Extract the [X, Y] coordinate from the center of the cell holding the provided text.  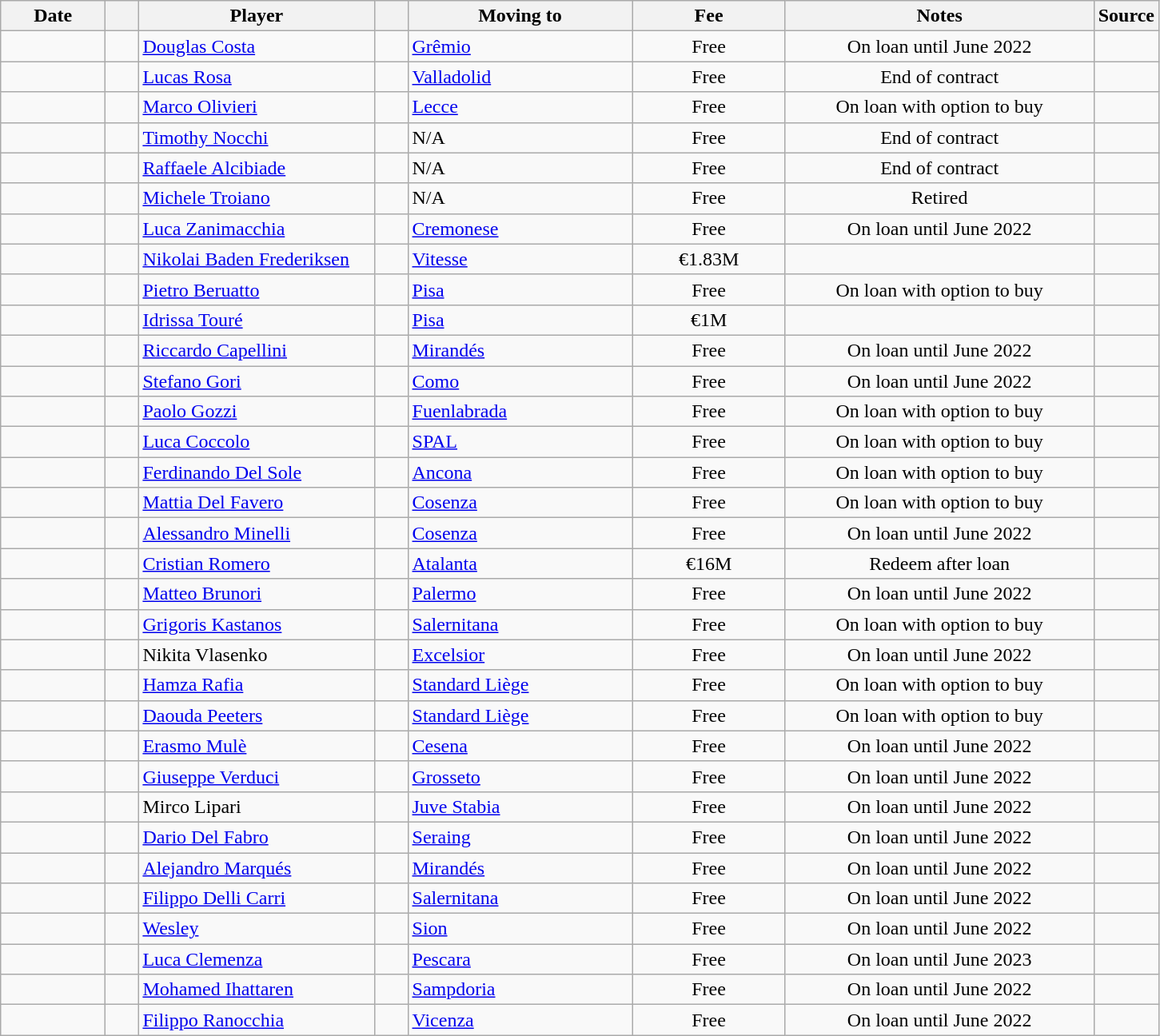
Notes [939, 16]
Stefano Gori [257, 381]
Retired [939, 198]
Michele Troiano [257, 198]
Redeem after loan [939, 564]
Atalanta [520, 564]
Idrissa Touré [257, 320]
Fuenlabrada [520, 412]
Douglas Costa [257, 46]
Dario Del Fabro [257, 837]
€1.83M [708, 259]
Riccardo Capellini [257, 350]
Juve Stabia [520, 807]
Sampdoria [520, 990]
Filippo Delli Carri [257, 899]
Luca Clemenza [257, 959]
Matteo Brunori [257, 594]
Lucas Rosa [257, 77]
Seraing [520, 837]
Hamza Rafia [257, 685]
Vicenza [520, 1020]
Mattia Del Favero [257, 503]
Nikolai Baden Frederiksen [257, 259]
Filippo Ranocchia [257, 1020]
Luca Zanimacchia [257, 229]
Raffaele Alcibiade [257, 168]
Cristian Romero [257, 564]
Ancona [520, 472]
SPAL [520, 442]
Player [257, 16]
€1M [708, 320]
Cesena [520, 746]
Mohamed Ihattaren [257, 990]
Mirco Lipari [257, 807]
Grosseto [520, 776]
Wesley [257, 929]
Giuseppe Verduci [257, 776]
Erasmo Mulè [257, 746]
On loan until June 2023 [939, 959]
Moving to [520, 16]
Source [1126, 16]
Cremonese [520, 229]
Vitesse [520, 259]
Ferdinando Del Sole [257, 472]
Valladolid [520, 77]
Marco Olivieri [257, 107]
Fee [708, 16]
Palermo [520, 594]
Nikita Vlasenko [257, 655]
Alessandro Minelli [257, 533]
Timothy Nocchi [257, 137]
Pescara [520, 959]
€16M [708, 564]
Sion [520, 929]
Lecce [520, 107]
Grêmio [520, 46]
Alejandro Marqués [257, 867]
Excelsior [520, 655]
Como [520, 381]
Grigoris Kastanos [257, 624]
Paolo Gozzi [257, 412]
Daouda Peeters [257, 715]
Date [53, 16]
Luca Coccolo [257, 442]
Pietro Beruatto [257, 289]
